Return the [X, Y] coordinate for the center point of the cell that contains the specified text.  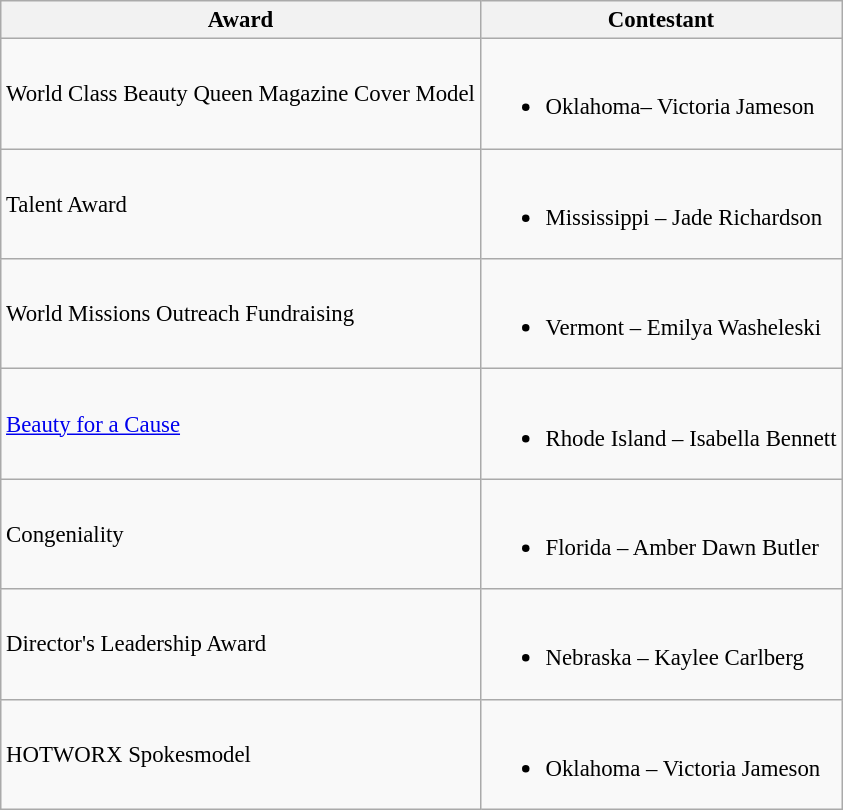
World Missions Outreach Fundraising [240, 314]
Congeniality [240, 534]
Award [240, 20]
Oklahoma – Victoria Jameson [661, 754]
Director's Leadership Award [240, 644]
Oklahoma– Victoria Jameson [661, 94]
Nebraska – Kaylee Carlberg [661, 644]
Contestant [661, 20]
Rhode Island – Isabella Bennett [661, 424]
Beauty for a Cause [240, 424]
Talent Award [240, 204]
World Class Beauty Queen Magazine Cover Model [240, 94]
Florida – Amber Dawn Butler [661, 534]
Mississippi – Jade Richardson [661, 204]
Vermont – Emilya Washeleski [661, 314]
HOTWORX Spokesmodel [240, 754]
